Pinpoint the cell where the given text exists, returning its [x, y] midpoint coordinate. 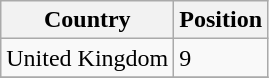
Country [88, 20]
Position [221, 20]
United Kingdom [88, 58]
9 [221, 58]
